Find where the given text appears and provide that cell's center as (x, y) coordinate. 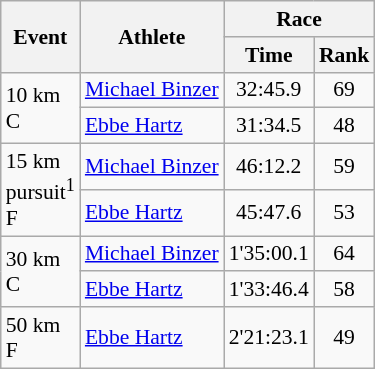
32:45.9 (269, 90)
59 (344, 167)
2'21:23.1 (269, 338)
64 (344, 254)
53 (344, 213)
45:47.6 (269, 213)
1'33:46.4 (269, 290)
31:34.5 (269, 126)
Athlete (152, 36)
58 (344, 290)
69 (344, 90)
48 (344, 126)
46:12.2 (269, 167)
30 km C (40, 272)
50 km F (40, 338)
Rank (344, 55)
Race (300, 19)
10 km C (40, 108)
15 km pursuit1 F (40, 190)
1'35:00.1 (269, 254)
Event (40, 36)
49 (344, 338)
Time (269, 55)
